Return (x, y) of the center of cell containing provided text 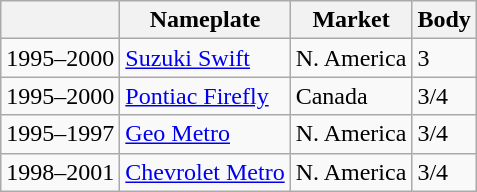
Chevrolet Metro (205, 172)
3 (444, 58)
Body (444, 20)
Pontiac Firefly (205, 96)
Nameplate (205, 20)
1998–2001 (60, 172)
Market (351, 20)
Suzuki Swift (205, 58)
Geo Metro (205, 134)
1995–1997 (60, 134)
Canada (351, 96)
